Capture the cell that displays the provided text and extract its [X, Y] central coordinate. 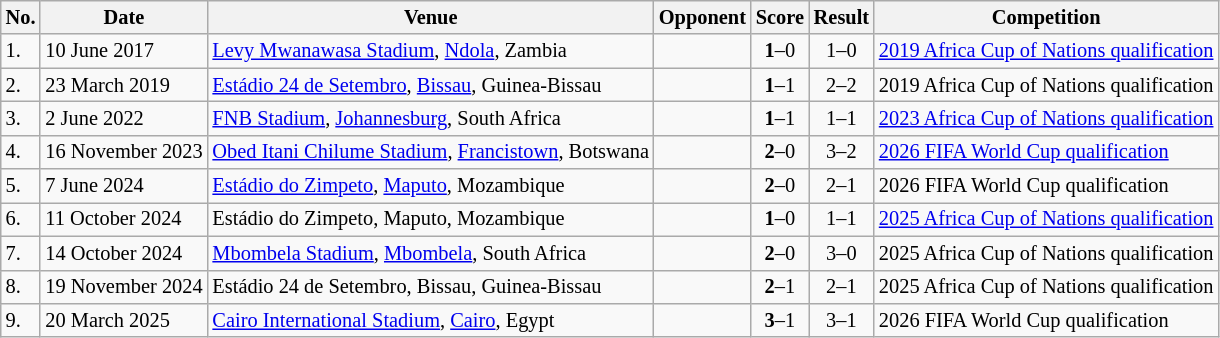
8. [21, 287]
Opponent [702, 17]
6. [21, 219]
7 June 2024 [124, 186]
4. [21, 152]
19 November 2024 [124, 287]
1. [21, 51]
3–2 [842, 152]
Levy Mwanawasa Stadium, Ndola, Zambia [431, 51]
FNB Stadium, Johannesburg, South Africa [431, 118]
Score [780, 17]
Competition [1046, 17]
9. [21, 320]
Date [124, 17]
Venue [431, 17]
3. [21, 118]
5. [21, 186]
2–2 [842, 85]
7. [21, 253]
Cairo International Stadium, Cairo, Egypt [431, 320]
11 October 2024 [124, 219]
2023 Africa Cup of Nations qualification [1046, 118]
16 November 2023 [124, 152]
Obed Itani Chilume Stadium, Francistown, Botswana [431, 152]
23 March 2019 [124, 85]
Result [842, 17]
Mbombela Stadium, Mbombela, South Africa [431, 253]
2. [21, 85]
2 June 2022 [124, 118]
14 October 2024 [124, 253]
No. [21, 17]
3–0 [842, 253]
20 March 2025 [124, 320]
10 June 2017 [124, 51]
